Search for the cell housing the specified text and yield its [x, y] center coordinate. 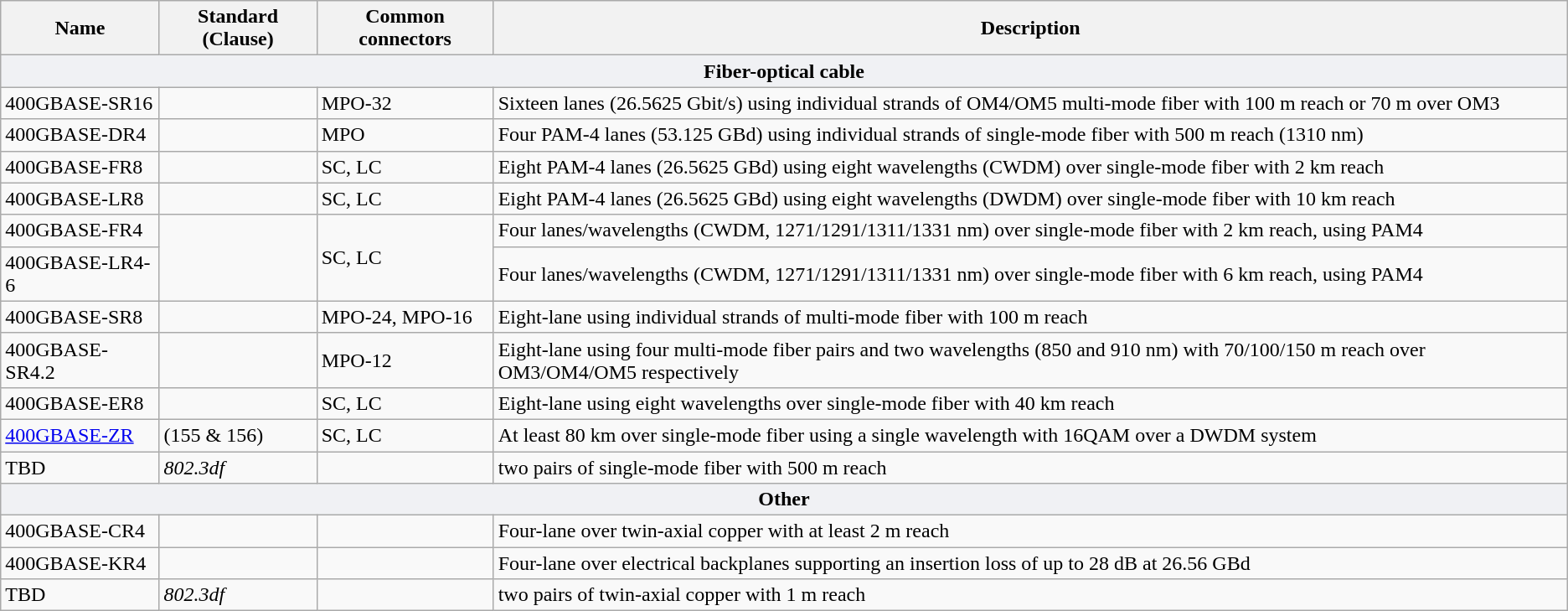
400GBASE-SR16 [80, 103]
400GBASE-CR4 [80, 531]
MPO-32 [405, 103]
400GBASE-DR4 [80, 135]
400GBASE-ER8 [80, 403]
Name [80, 28]
MPO [405, 135]
MPO-12 [405, 360]
(155 & 156) [238, 435]
Eight-lane using individual strands of multi-mode fiber with 100 m reach [1030, 317]
400GBASE-FR8 [80, 167]
Four-lane over electrical backplanes supporting an insertion loss of up to 28 dB at 26.56 GBd [1030, 563]
At least 80 km over single-mode fiber using a single wavelength with 16QAM over a DWDM system [1030, 435]
Fiber-optical cable [784, 71]
Standard (Clause) [238, 28]
MPO-24, MPO-16 [405, 317]
400GBASE-ZR [80, 435]
400GBASE-SR4.2 [80, 360]
Four lanes/wavelengths (CWDM, 1271/1291/1311/1331 nm) over single-mode fiber with 6 km reach, using PAM4 [1030, 273]
Four PAM-4 lanes (53.125 GBd) using individual strands of single-mode fiber with 500 m reach (1310 nm) [1030, 135]
400GBASE-LR8 [80, 199]
Eight-lane using four multi-mode fiber pairs and two wavelengths (850 and 910 nm) with 70/100/150 m reach over OM3/OM4/OM5 respectively [1030, 360]
Four lanes/wavelengths (CWDM, 1271/1291/1311/1331 nm) over single-mode fiber with 2 km reach, using PAM4 [1030, 230]
two pairs of twin-axial copper with 1 m reach [1030, 595]
400GBASE-LR4-6 [80, 273]
Eight-lane using eight wavelengths over single-mode fiber with 40 km reach [1030, 403]
Description [1030, 28]
Eight PAM-4 lanes (26.5625 GBd) using eight wavelengths (DWDM) over single-mode fiber with 10 km reach [1030, 199]
Common connectors [405, 28]
400GBASE-KR4 [80, 563]
400GBASE-SR8 [80, 317]
two pairs of single-mode fiber with 500 m reach [1030, 467]
Sixteen lanes (26.5625 Gbit/s) using individual strands of OM4/OM5 multi-mode fiber with 100 m reach or 70 m over OM3 [1030, 103]
Four-lane over twin-axial copper with at least 2 m reach [1030, 531]
400GBASE-FR4 [80, 230]
Other [784, 500]
Eight PAM-4 lanes (26.5625 GBd) using eight wavelengths (CWDM) over single-mode fiber with 2 km reach [1030, 167]
